Detect which cell encompasses the target text, then output its [x, y] center coordinate. 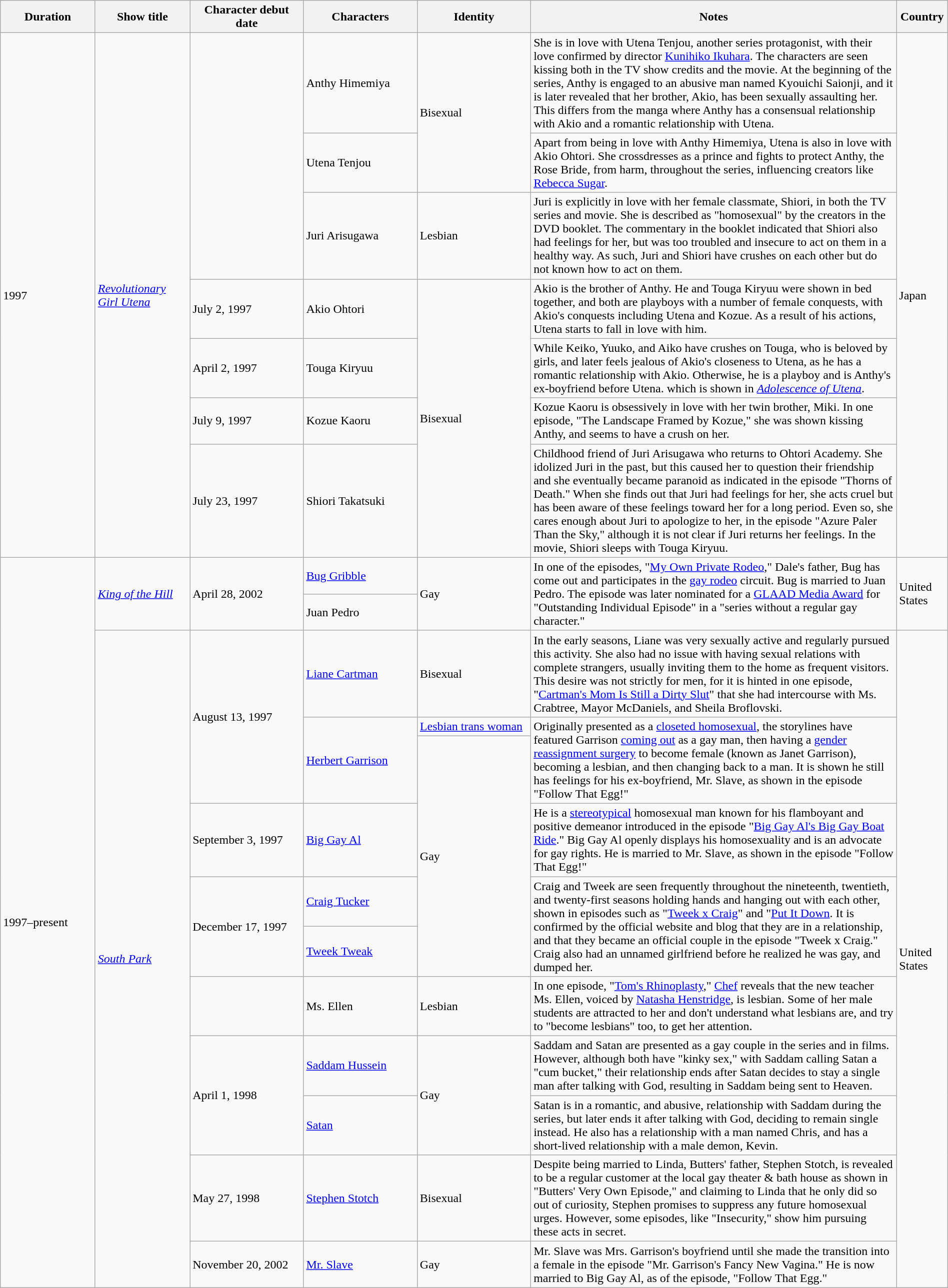
November 20, 2002 [247, 1265]
King of the Hill [142, 594]
Revolutionary Girl Utena [142, 295]
Duration [48, 17]
December 17, 1997 [247, 927]
September 3, 1997 [247, 840]
May 27, 1998 [247, 1199]
Tweek Tweak [360, 952]
Anthy Himemiya [360, 83]
Notes [714, 17]
Identity [474, 17]
Show title [142, 17]
Craig Tucker [360, 902]
Characters [360, 17]
South Park [142, 959]
Lesbian trans woman [474, 726]
April 2, 1997 [247, 368]
Saddam Hussein [360, 1066]
Japan [922, 295]
Liane Cartman [360, 674]
Shiori Takatsuki [360, 501]
Touga Kiryuu [360, 368]
Bug Gribble [360, 576]
July 2, 1997 [247, 309]
Herbert Garrison [360, 760]
April 1, 1998 [247, 1096]
Big Gay Al [360, 840]
Satan [360, 1126]
Kozue Kaoru [360, 421]
Akio Ohtori [360, 309]
Character debut date [247, 17]
Country [922, 17]
Stephen Stotch [360, 1199]
1997 [48, 295]
August 13, 1997 [247, 717]
Mr. Slave [360, 1265]
Ms. Ellen [360, 1007]
Juan Pedro [360, 612]
July 23, 1997 [247, 501]
Utena Tenjou [360, 163]
July 9, 1997 [247, 421]
Juri Arisugawa [360, 236]
April 28, 2002 [247, 594]
1997–present [48, 923]
